For the text-containing cell, return its midpoint in (x, y) coordinate format. 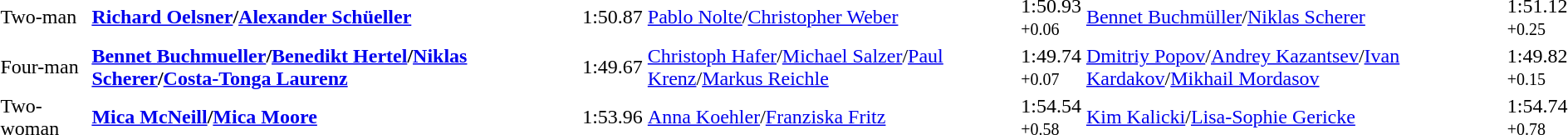
1:49.74+0.07 (1051, 67)
Dmitriy Popov/Andrey Kazantsev/Ivan Kardakov/Mikhail Mordasov (1294, 67)
Bennet Buchmueller/Benedikt Hertel/Niklas Scherer/Costa-Tonga Laurenz (335, 67)
1:49.67 (613, 67)
Christoph Hafer/Michael Salzer/Paul Krenz/Markus Reichle (831, 67)
